Return (X, Y) of the center of cell containing provided text 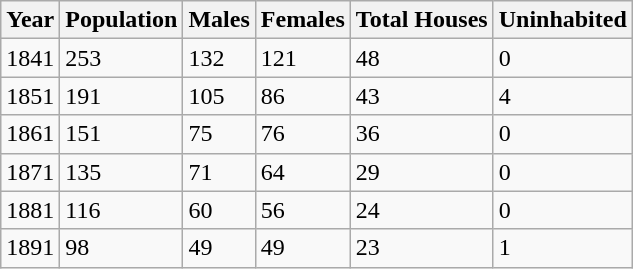
48 (422, 58)
253 (122, 58)
191 (122, 96)
98 (122, 248)
86 (302, 96)
1841 (30, 58)
1 (562, 248)
29 (422, 172)
135 (122, 172)
56 (302, 210)
132 (219, 58)
121 (302, 58)
23 (422, 248)
24 (422, 210)
75 (219, 134)
4 (562, 96)
1861 (30, 134)
76 (302, 134)
36 (422, 134)
Uninhabited (562, 20)
1851 (30, 96)
Year (30, 20)
Males (219, 20)
Females (302, 20)
Total Houses (422, 20)
Population (122, 20)
1881 (30, 210)
64 (302, 172)
1871 (30, 172)
151 (122, 134)
1891 (30, 248)
71 (219, 172)
116 (122, 210)
43 (422, 96)
105 (219, 96)
60 (219, 210)
